Search for the cell housing the specified text and yield its (X, Y) center coordinate. 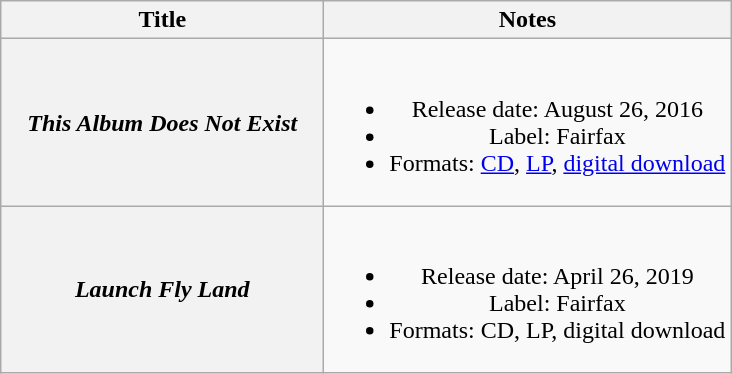
This Album Does Not Exist (162, 122)
Notes (528, 20)
Launch Fly Land (162, 290)
Title (162, 20)
Release date: August 26, 2016Label: FairfaxFormats: CD, LP, digital download (528, 122)
Release date: April 26, 2019Label: FairfaxFormats: CD, LP, digital download (528, 290)
